Pinpoint the cell where the given text exists, returning its [x, y] midpoint coordinate. 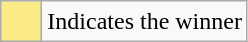
Indicates the winner [145, 22]
